Find where the given text appears and provide that cell's center as (x, y) coordinate. 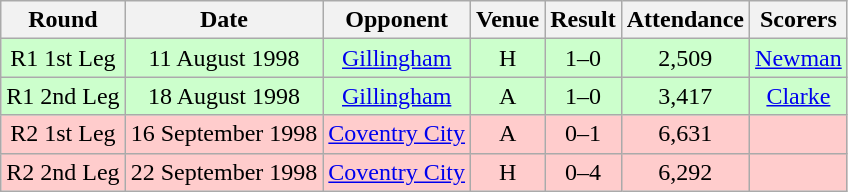
R2 1st Leg (63, 134)
3,417 (685, 96)
Scorers (799, 20)
2,509 (685, 58)
R1 2nd Leg (63, 96)
6,292 (685, 172)
Attendance (685, 20)
0–4 (583, 172)
Round (63, 20)
Date (224, 20)
11 August 1998 (224, 58)
R2 2nd Leg (63, 172)
0–1 (583, 134)
Venue (508, 20)
R1 1st Leg (63, 58)
6,631 (685, 134)
Result (583, 20)
18 August 1998 (224, 96)
16 September 1998 (224, 134)
Newman (799, 58)
22 September 1998 (224, 172)
Clarke (799, 96)
Opponent (397, 20)
